Locate the cell with the specified text and output its (X, Y) center coordinate. 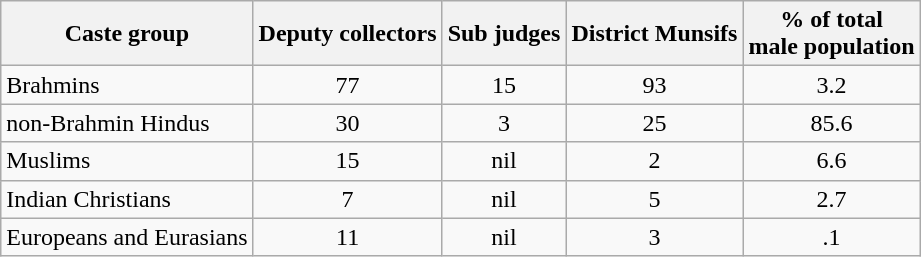
30 (348, 123)
Indian Christians (127, 199)
3.2 (832, 85)
.1 (832, 237)
Sub judges (504, 34)
Europeans and Eurasians (127, 237)
7 (348, 199)
2.7 (832, 199)
Caste group (127, 34)
% of total male population (832, 34)
Brahmins (127, 85)
85.6 (832, 123)
2 (654, 161)
Deputy collectors (348, 34)
6.6 (832, 161)
77 (348, 85)
25 (654, 123)
non-Brahmin Hindus (127, 123)
District Munsifs (654, 34)
93 (654, 85)
Muslims (127, 161)
11 (348, 237)
5 (654, 199)
